From the cell containing the given text, extract its center point as (X, Y) coordinate. 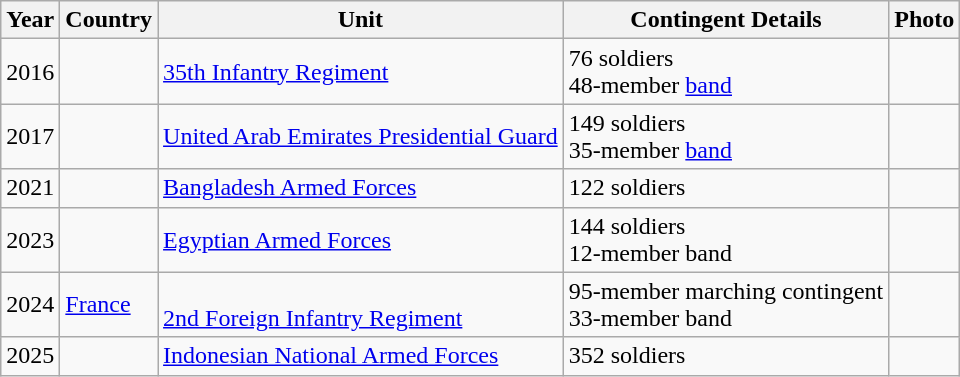
Bangladesh Armed Forces (361, 188)
France (109, 304)
Egyptian Armed Forces (361, 240)
2024 (30, 304)
2021 (30, 188)
2025 (30, 356)
149 soldiers35-member band (726, 136)
Photo (924, 20)
2023 (30, 240)
Country (109, 20)
United Arab Emirates Presidential Guard (361, 136)
352 soldiers (726, 356)
Indonesian National Armed Forces (361, 356)
Unit (361, 20)
Year (30, 20)
122 soldiers (726, 188)
2017 (30, 136)
35th Infantry Regiment (361, 72)
144 soldiers12-member band (726, 240)
2nd Foreign Infantry Regiment (361, 304)
Contingent Details (726, 20)
76 soldiers48-member band (726, 72)
2016 (30, 72)
95-member marching contingent33-member band (726, 304)
